Output the (X, Y) coordinate of the center of the cell containing the given text.  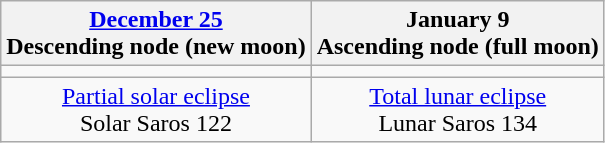
January 9Ascending node (full moon) (458, 34)
December 25Descending node (new moon) (156, 34)
Partial solar eclipseSolar Saros 122 (156, 110)
Total lunar eclipseLunar Saros 134 (458, 110)
